Pinpoint the cell where the given text exists, returning its (x, y) midpoint coordinate. 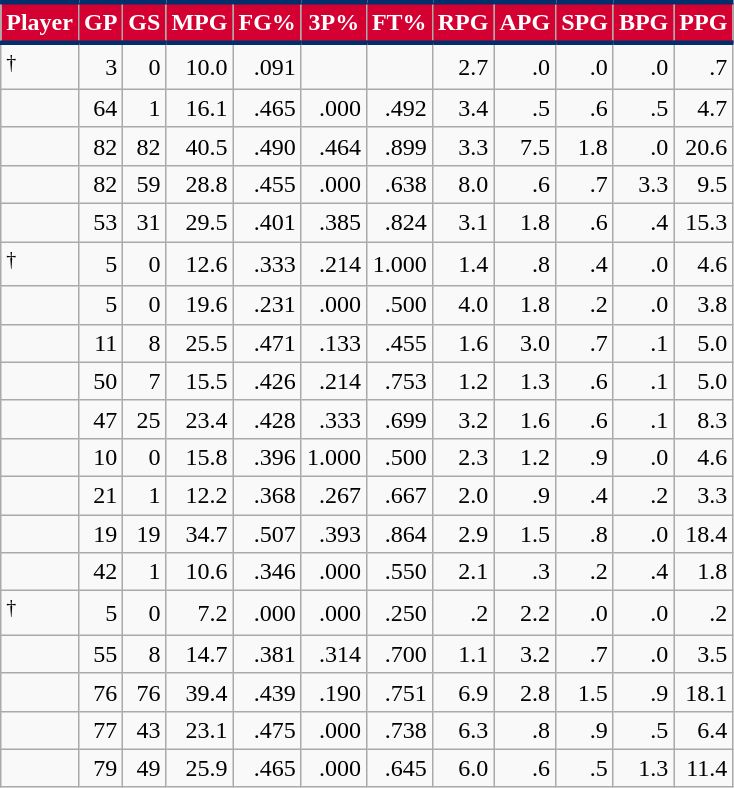
1.4 (463, 264)
.439 (267, 692)
.507 (267, 534)
21 (100, 495)
BPG (643, 22)
10.0 (200, 66)
.700 (399, 654)
6.4 (704, 730)
3.0 (525, 343)
.550 (399, 572)
16.1 (200, 108)
6.3 (463, 730)
.899 (399, 146)
23.4 (200, 419)
.699 (399, 419)
FG% (267, 22)
34.7 (200, 534)
11.4 (704, 768)
2.1 (463, 572)
.753 (399, 381)
.490 (267, 146)
11 (100, 343)
2.9 (463, 534)
.426 (267, 381)
31 (144, 223)
.428 (267, 419)
43 (144, 730)
14.7 (200, 654)
.231 (267, 305)
.824 (399, 223)
40.5 (200, 146)
3.5 (704, 654)
.368 (267, 495)
15.8 (200, 457)
15.3 (704, 223)
APG (525, 22)
28.8 (200, 184)
3.4 (463, 108)
2.2 (525, 614)
PPG (704, 22)
FT% (399, 22)
6.9 (463, 692)
RPG (463, 22)
10 (100, 457)
15.5 (200, 381)
77 (100, 730)
.638 (399, 184)
3.1 (463, 223)
6.0 (463, 768)
2.7 (463, 66)
8.3 (704, 419)
53 (100, 223)
8.0 (463, 184)
2.8 (525, 692)
9.5 (704, 184)
3P% (334, 22)
.492 (399, 108)
.133 (334, 343)
20.6 (704, 146)
.645 (399, 768)
18.4 (704, 534)
59 (144, 184)
.471 (267, 343)
.3 (525, 572)
39.4 (200, 692)
.464 (334, 146)
19.6 (200, 305)
.401 (267, 223)
.250 (399, 614)
.091 (267, 66)
.346 (267, 572)
25.5 (200, 343)
47 (100, 419)
Player (40, 22)
GS (144, 22)
50 (100, 381)
.385 (334, 223)
64 (100, 108)
GP (100, 22)
.396 (267, 457)
.314 (334, 654)
55 (100, 654)
12.2 (200, 495)
.267 (334, 495)
.393 (334, 534)
7.2 (200, 614)
.475 (267, 730)
49 (144, 768)
25.9 (200, 768)
MPG (200, 22)
29.5 (200, 223)
18.1 (704, 692)
2.3 (463, 457)
10.6 (200, 572)
3.8 (704, 305)
.667 (399, 495)
25 (144, 419)
.864 (399, 534)
12.6 (200, 264)
.190 (334, 692)
4.0 (463, 305)
.751 (399, 692)
79 (100, 768)
3 (100, 66)
SPG (585, 22)
.738 (399, 730)
4.7 (704, 108)
7.5 (525, 146)
.381 (267, 654)
23.1 (200, 730)
42 (100, 572)
7 (144, 381)
1.1 (463, 654)
2.0 (463, 495)
